Pinpoint the cell where the given text exists, returning its (X, Y) midpoint coordinate. 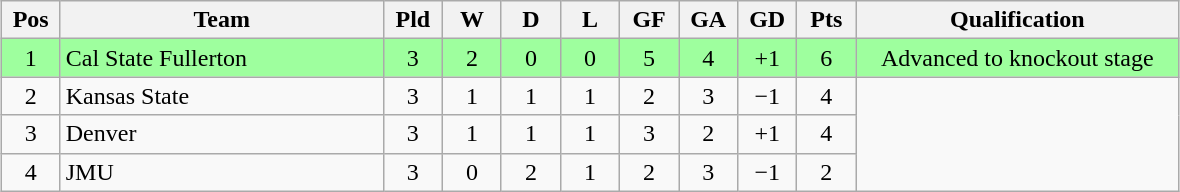
GF (650, 20)
GA (708, 20)
Denver (222, 134)
W (472, 20)
Pos (30, 20)
D (530, 20)
6 (826, 58)
GD (768, 20)
Cal State Fullerton (222, 58)
Kansas State (222, 96)
Team (222, 20)
5 (650, 58)
Pts (826, 20)
Pld (412, 20)
Advanced to knockout stage (1018, 58)
JMU (222, 172)
L (590, 20)
Qualification (1018, 20)
